Search for the cell housing the specified text and yield its [X, Y] center coordinate. 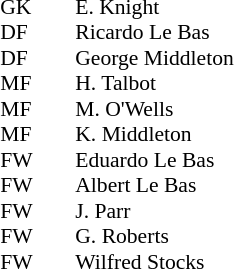
Albert Le Bas [154, 185]
George Middleton [154, 58]
G. Roberts [154, 237]
M. O'Wells [154, 109]
J. Parr [154, 211]
H. Talbot [154, 83]
K. Middleton [154, 135]
Ricardo Le Bas [154, 33]
Eduardo Le Bas [154, 160]
